Output the [X, Y] coordinate of the center of the cell containing the given text.  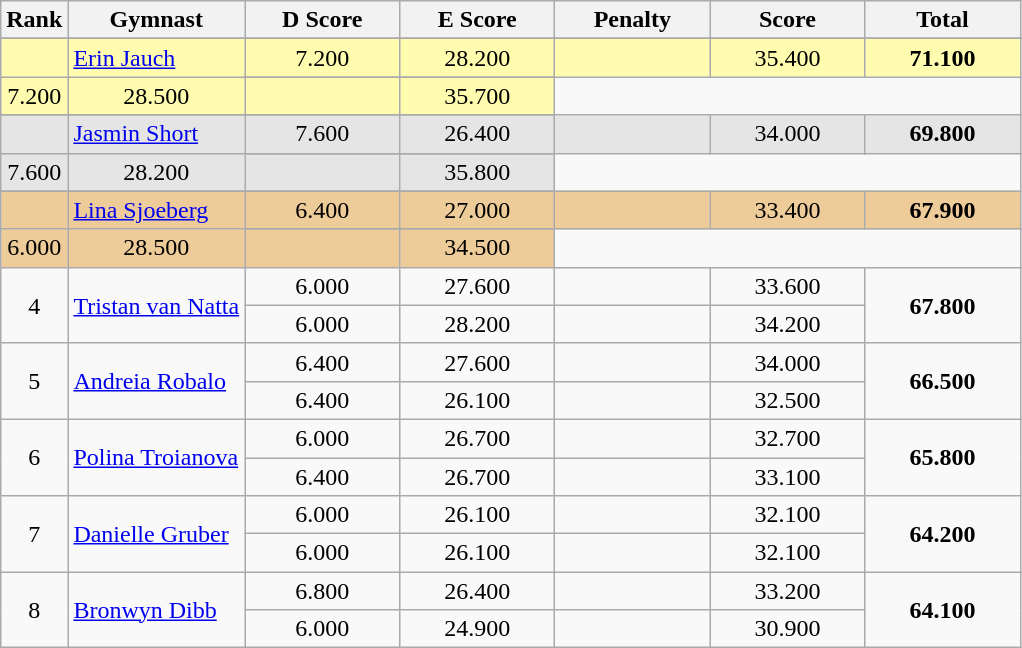
64.200 [942, 534]
65.800 [942, 457]
Tristan van Natta [156, 305]
30.900 [788, 629]
33.600 [788, 286]
67.800 [942, 305]
34.500 [478, 248]
34.200 [788, 324]
33.400 [788, 210]
Jasmin Short [156, 134]
71.100 [942, 58]
E Score [478, 20]
33.200 [788, 591]
Polina Troianova [156, 457]
4 [34, 305]
32.500 [788, 400]
Erin Jauch [156, 58]
Total [942, 20]
35.800 [478, 172]
66.500 [942, 381]
69.800 [942, 134]
Bronwyn Dibb [156, 610]
33.100 [788, 477]
Penalty [632, 20]
35.700 [478, 96]
24.900 [478, 629]
Lina Sjoeberg [156, 210]
5 [34, 381]
6.800 [322, 591]
32.700 [788, 438]
Danielle Gruber [156, 534]
6 [34, 457]
Rank [34, 20]
8 [34, 610]
27.000 [478, 210]
Andreia Robalo [156, 381]
Score [788, 20]
Gymnast [156, 20]
35.400 [788, 58]
67.900 [942, 210]
D Score [322, 20]
7 [34, 534]
64.100 [942, 610]
